Output the (X, Y) coordinate of the center of the cell containing the given text.  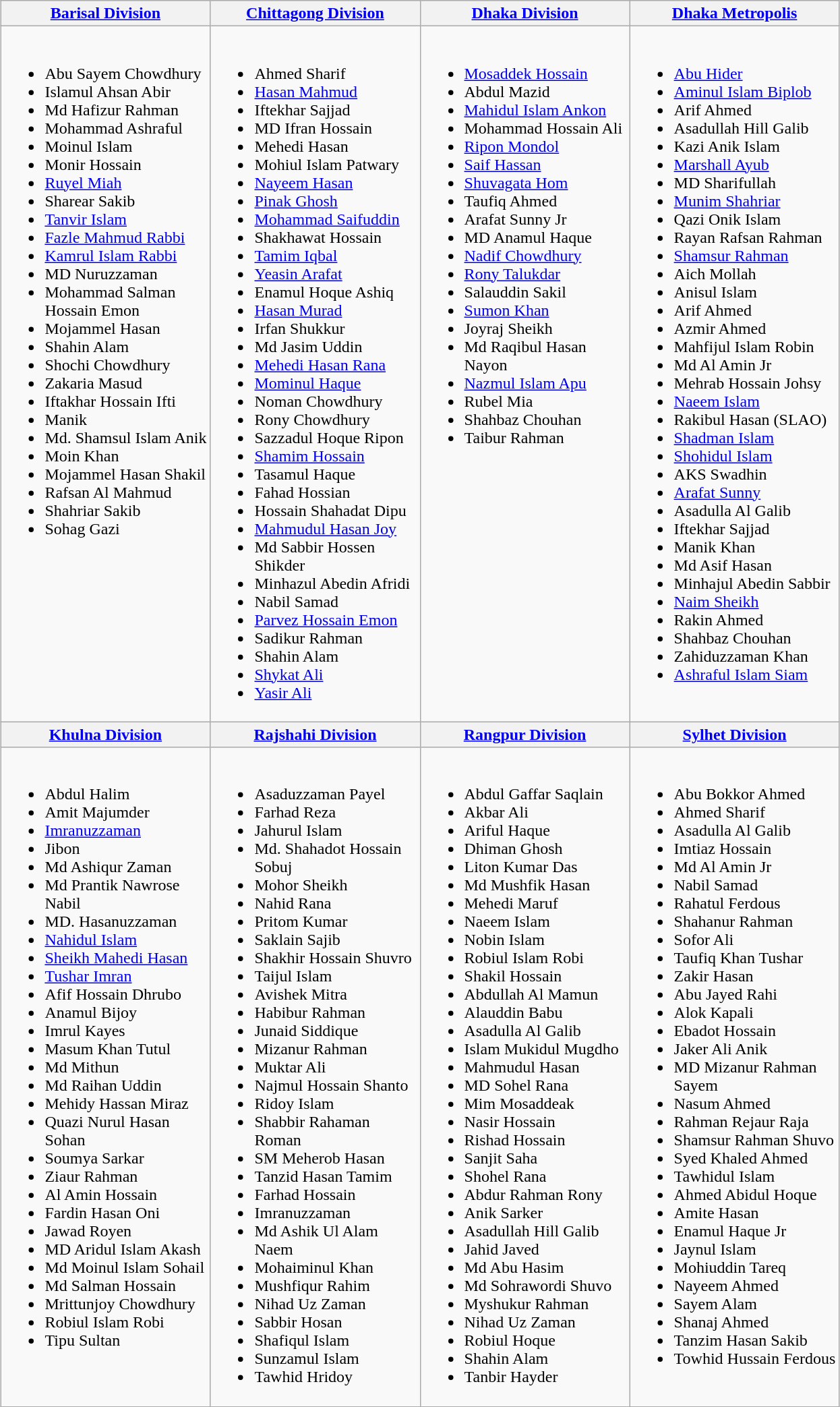
Chittagong Division (316, 13)
Rajshahi Division (316, 735)
Dhaka Division (524, 13)
Sylhet Division (735, 735)
Barisal Division (105, 13)
Dhaka Metropolis (735, 13)
Khulna Division (105, 735)
Rangpur Division (524, 735)
